Return (X, Y) of the center of cell containing provided text 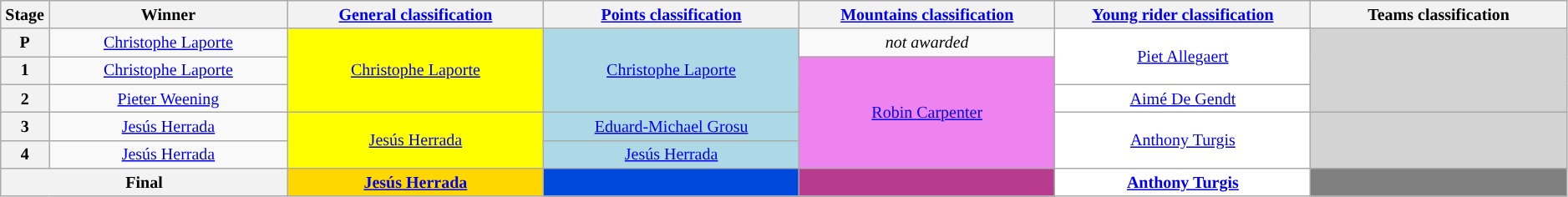
Points classification (671, 15)
1 (25, 70)
Piet Allegaert (1183, 57)
Eduard-Michael Grosu (671, 127)
Aimé De Gendt (1183, 98)
Young rider classification (1183, 15)
P (25, 43)
General classification (415, 15)
Winner (169, 15)
2 (25, 98)
Final (145, 182)
Robin Carpenter (927, 113)
3 (25, 127)
Mountains classification (927, 15)
Pieter Weening (169, 98)
Stage (25, 15)
not awarded (927, 43)
Teams classification (1439, 15)
4 (25, 154)
